Output the (X, Y) coordinate of the center of the cell containing the given text.  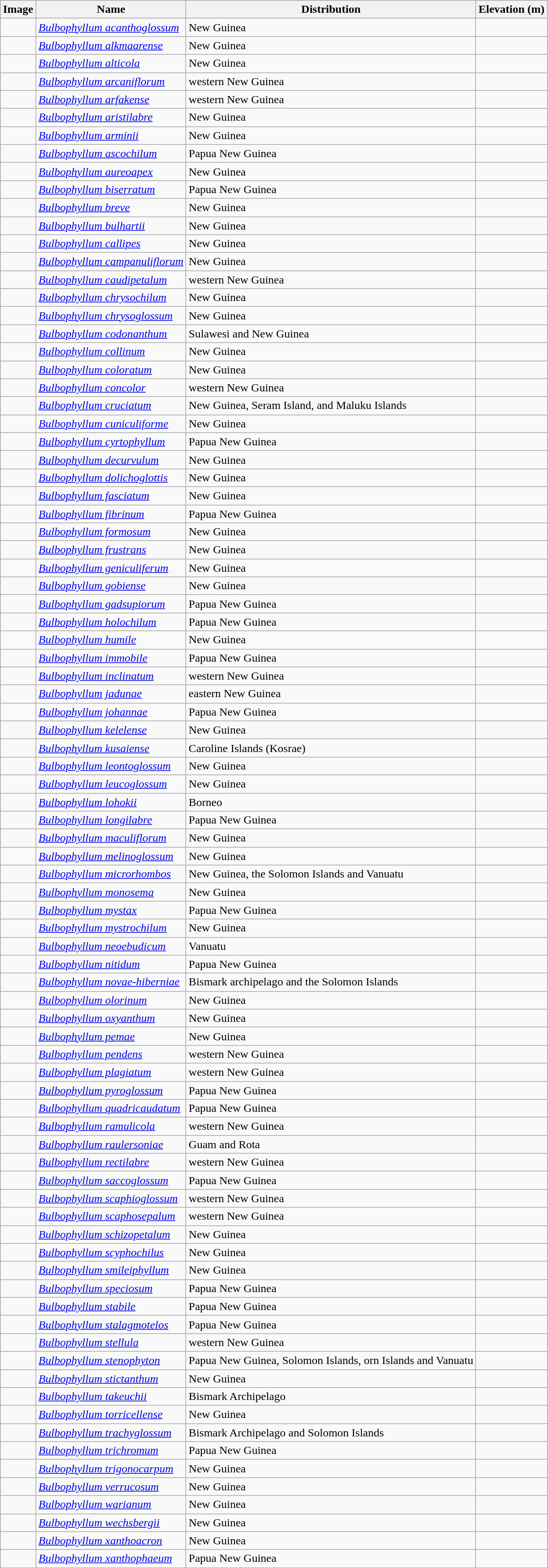
Bulbophyllum collinum (111, 352)
Bulbophyllum warianum (111, 1505)
Bulbophyllum decurvulum (111, 460)
Bulbophyllum cyrtophyllum (111, 442)
Borneo (331, 802)
Papua New Guinea, Solomon Islands, orn Islands and Vanuatu (331, 1360)
Bulbophyllum immobile (111, 658)
Bulbophyllum melinoglossum (111, 856)
Bulbophyllum leucoglossum (111, 784)
Bulbophyllum longilabre (111, 820)
Bulbophyllum codonanthum (111, 334)
Bulbophyllum pemae (111, 1036)
Elevation (m) (512, 9)
Bulbophyllum chrysochilum (111, 298)
Bulbophyllum rectilabre (111, 1162)
Bulbophyllum pyroglossum (111, 1090)
Bulbophyllum concolor (111, 388)
Bulbophyllum maculiflorum (111, 838)
Bulbophyllum arminii (111, 135)
Bulbophyllum smileiphyllum (111, 1270)
Bulbophyllum breve (111, 207)
Bulbophyllum gadsupiorum (111, 604)
Bulbophyllum raulersoniae (111, 1144)
Bulbophyllum lohokii (111, 802)
Bulbophyllum biserratum (111, 189)
Bulbophyllum inclinatum (111, 676)
Bulbophyllum stellula (111, 1342)
Bulbophyllum chrysoglossum (111, 316)
Bulbophyllum mystax (111, 910)
Bulbophyllum verrucosum (111, 1487)
Bulbophyllum arfakense (111, 99)
Bulbophyllum olorinum (111, 1000)
Image (18, 9)
Bulbophyllum aureoapex (111, 171)
Bulbophyllum fibrinum (111, 514)
Bulbophyllum coloratum (111, 370)
Bulbophyllum oxyanthum (111, 1018)
Bulbophyllum caudipetalum (111, 280)
Bulbophyllum geniculiferum (111, 568)
Bulbophyllum aristilabre (111, 117)
Guam and Rota (331, 1144)
Bulbophyllum xanthophaeum (111, 1559)
New Guinea, Seram Island, and Maluku Islands (331, 406)
Bulbophyllum ramulicola (111, 1126)
Bulbophyllum stenophyton (111, 1360)
Bulbophyllum schizopetalum (111, 1234)
Bulbophyllum scaphioglossum (111, 1198)
Bulbophyllum cuniculiforme (111, 424)
Bulbophyllum johannae (111, 712)
New Guinea, the Solomon Islands and Vanuatu (331, 874)
Vanuatu (331, 946)
Bulbophyllum mystrochilum (111, 928)
Bulbophyllum kusaiense (111, 748)
Bulbophyllum ascochilum (111, 153)
Bulbophyllum frustrans (111, 550)
Bulbophyllum trichromum (111, 1451)
Bulbophyllum arcaniflorum (111, 81)
eastern New Guinea (331, 694)
Bulbophyllum torricellense (111, 1415)
Bulbophyllum alkmaarense (111, 45)
Bulbophyllum bulhartii (111, 226)
Bulbophyllum formosum (111, 532)
Bulbophyllum scyphochilus (111, 1252)
Bulbophyllum speciosum (111, 1288)
Bulbophyllum cruciatum (111, 406)
Bulbophyllum novae-hiberniae (111, 982)
Bulbophyllum wechsbergii (111, 1523)
Bulbophyllum leontoglossum (111, 766)
Bulbophyllum kelelense (111, 730)
Caroline Islands (Kosrae) (331, 748)
Bulbophyllum gobiense (111, 586)
Bulbophyllum stictanthum (111, 1379)
Bulbophyllum scaphosepalum (111, 1216)
Bulbophyllum humile (111, 640)
Sulawesi and New Guinea (331, 334)
Bulbophyllum trigonocarpum (111, 1469)
Bismark Archipelago (331, 1397)
Bulbophyllum stabile (111, 1306)
Bulbophyllum quadricaudatum (111, 1108)
Bulbophyllum stalagmotelos (111, 1324)
Bulbophyllum jadunae (111, 694)
Distribution (331, 9)
Bulbophyllum acanthoglossum (111, 27)
Bismark archipelago and the Solomon Islands (331, 982)
Bulbophyllum dolichoglottis (111, 478)
Bulbophyllum microrhombos (111, 874)
Bulbophyllum saccoglossum (111, 1180)
Bulbophyllum plagiatum (111, 1072)
Bulbophyllum trachyglossum (111, 1433)
Bulbophyllum neoebudicum (111, 946)
Bulbophyllum monosema (111, 892)
Bulbophyllum campanuliflorum (111, 262)
Bulbophyllum nitidum (111, 964)
Bulbophyllum pendens (111, 1054)
Bulbophyllum xanthoacron (111, 1541)
Bismark Archipelago and Solomon Islands (331, 1433)
Bulbophyllum fasciatum (111, 496)
Bulbophyllum alticola (111, 63)
Bulbophyllum callipes (111, 244)
Name (111, 9)
Bulbophyllum takeuchii (111, 1397)
Bulbophyllum holochilum (111, 622)
